Scan for the cell matching the given text and deliver its (x, y) coordinate at center. 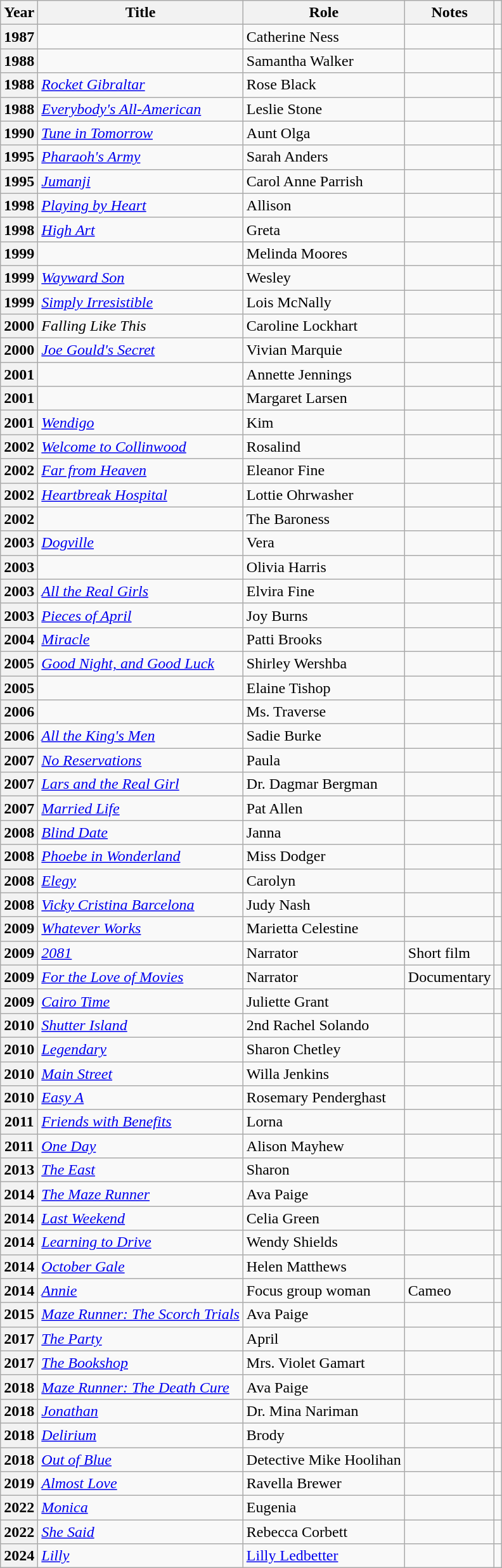
Wayward Son (141, 277)
Pieces of April (141, 615)
Last Weekend (141, 1218)
High Art (141, 229)
Rose Black (323, 85)
Heartbreak Hospital (141, 495)
Pat Allen (323, 808)
All the King's Men (141, 736)
Falling Like This (141, 326)
Jonathan (141, 1411)
Sarah Anders (323, 157)
Maze Runner: The Scorch Trials (141, 1315)
Wesley (323, 277)
April (323, 1339)
Whatever Works (141, 929)
Rosemary Penderghast (323, 1098)
Shirley Wershba (323, 663)
Short film (449, 953)
Almost Love (141, 1484)
Joy Burns (323, 615)
Lottie Ohrwasher (323, 495)
Carolyn (323, 881)
Documentary (449, 977)
Vera (323, 543)
Ravella Brewer (323, 1484)
Year (19, 13)
Lars and the Real Girl (141, 784)
Joe Gould's Secret (141, 350)
Monica (141, 1508)
Catherine Ness (323, 37)
Patti Brooks (323, 639)
Tune in Tomorrow (141, 133)
Dogville (141, 543)
Rebecca Corbett (323, 1532)
Helen Matthews (323, 1266)
Title (141, 13)
2081 (141, 953)
Lois McNally (323, 302)
2024 (19, 1556)
The Maze Runner (141, 1194)
2nd Rachel Solando (323, 1025)
Celia Green (323, 1218)
Simply Irresistible (141, 302)
Aunt Olga (323, 133)
Paula (323, 760)
Sharon Chetley (323, 1049)
Out of Blue (141, 1459)
Allison (323, 205)
Eleanor Fine (323, 471)
Friends with Benefits (141, 1122)
Kim (323, 423)
2013 (19, 1170)
Margaret Larsen (323, 398)
Delirium (141, 1435)
Juliette Grant (323, 1001)
1987 (19, 37)
October Gale (141, 1266)
Dr. Dagmar Bergman (323, 784)
Dr. Mina Nariman (323, 1411)
Samantha Walker (323, 61)
2015 (19, 1315)
Brody (323, 1435)
Annette Jennings (323, 374)
Eugenia (323, 1508)
Rosalind (323, 447)
Mrs. Violet Gamart (323, 1363)
No Reservations (141, 760)
Marietta Celestine (323, 929)
Welcome to Collinwood (141, 447)
Carol Anne Parrish (323, 181)
Leslie Stone (323, 109)
Maze Runner: The Death Cure (141, 1387)
Ms. Traverse (323, 712)
The Party (141, 1339)
Vivian Marquie (323, 350)
Judy Nash (323, 905)
Sharon (323, 1170)
Married Life (141, 808)
Annie (141, 1291)
Lorna (323, 1122)
Cairo Time (141, 1001)
Miracle (141, 639)
Janna (323, 832)
Greta (323, 229)
Main Street (141, 1074)
Far from Heaven (141, 471)
Blind Date (141, 832)
Vicky Cristina Barcelona (141, 905)
Caroline Lockhart (323, 326)
Sadie Burke (323, 736)
Elaine Tishop (323, 687)
Wendigo (141, 423)
All the Real Girls (141, 591)
Shutter Island (141, 1025)
Notes (449, 13)
Jumanji (141, 181)
Role (323, 13)
Cameo (449, 1291)
Learning to Drive (141, 1242)
Focus group woman (323, 1291)
For the Love of Movies (141, 977)
Legendary (141, 1049)
The Baroness (323, 519)
1990 (19, 133)
Good Night, and Good Luck (141, 663)
Willa Jenkins (323, 1074)
Elvira Fine (323, 591)
Phoebe in Wonderland (141, 857)
One Day (141, 1146)
Alison Mayhew (323, 1146)
Melinda Moores (323, 253)
Elegy (141, 881)
Detective Mike Hoolihan (323, 1459)
Pharaoh's Army (141, 157)
2019 (19, 1484)
The East (141, 1170)
Everybody's All-American (141, 109)
Playing by Heart (141, 205)
Lilly Ledbetter (323, 1556)
Miss Dodger (323, 857)
Lilly (141, 1556)
Olivia Harris (323, 567)
Rocket Gibraltar (141, 85)
She Said (141, 1532)
Easy A (141, 1098)
2004 (19, 639)
Wendy Shields (323, 1242)
The Bookshop (141, 1363)
